Search for the cell housing the specified text and yield its (x, y) center coordinate. 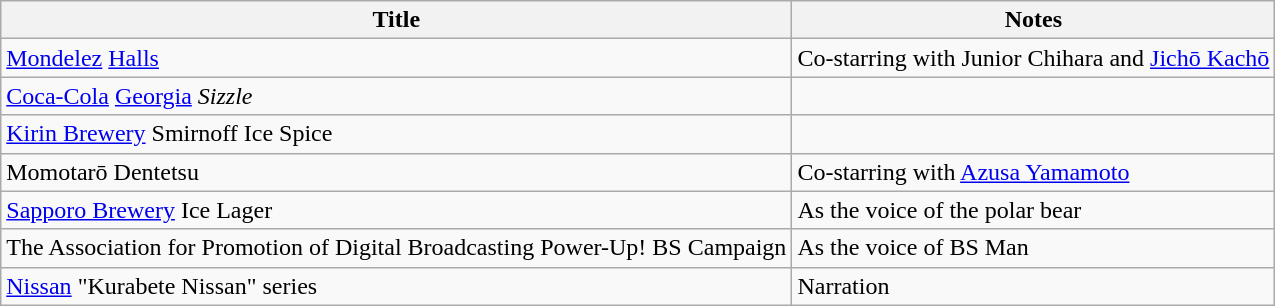
As the voice of BS Man (1034, 248)
Narration (1034, 286)
Nissan "Kurabete Nissan" series (396, 286)
Co-starring with Junior Chihara and Jichō Kachō (1034, 58)
Co-starring with Azusa Yamamoto (1034, 172)
Mondelez Halls (396, 58)
Title (396, 20)
Coca-Cola Georgia Sizzle (396, 96)
Sapporo Brewery Ice Lager (396, 210)
Momotarō Dentetsu (396, 172)
The Association for Promotion of Digital Broadcasting Power-Up! BS Campaign (396, 248)
As the voice of the polar bear (1034, 210)
Kirin Brewery Smirnoff Ice Spice (396, 134)
Notes (1034, 20)
